Provide the [X, Y] coordinate of the cell's center where the given text is located.  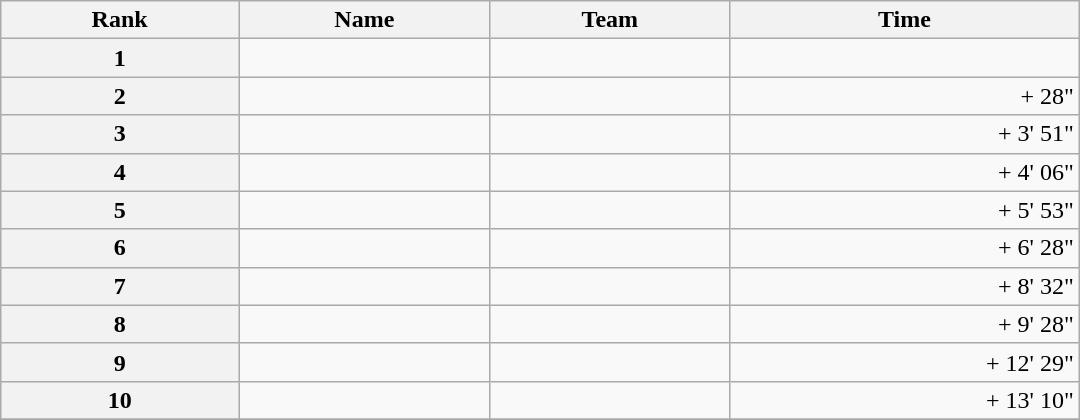
9 [120, 362]
Rank [120, 20]
5 [120, 210]
Team [610, 20]
10 [120, 400]
+ 8' 32" [904, 286]
+ 6' 28" [904, 248]
7 [120, 286]
2 [120, 96]
6 [120, 248]
4 [120, 172]
Name [364, 20]
+ 5' 53" [904, 210]
1 [120, 58]
+ 4' 06" [904, 172]
8 [120, 324]
+ 12' 29" [904, 362]
+ 9' 28" [904, 324]
+ 13' 10" [904, 400]
Time [904, 20]
+ 28" [904, 96]
+ 3' 51" [904, 134]
3 [120, 134]
